Return [x, y] of the center of cell containing provided text 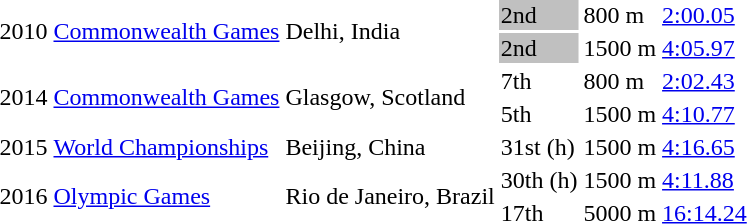
Glasgow, Scotland [390, 98]
7th [539, 81]
5th [539, 114]
Beijing, China [390, 147]
Delhi, India [390, 32]
World Championships [166, 147]
31st (h) [539, 147]
30th (h) [539, 180]
